Detect which cell encompasses the target text, then output its [x, y] center coordinate. 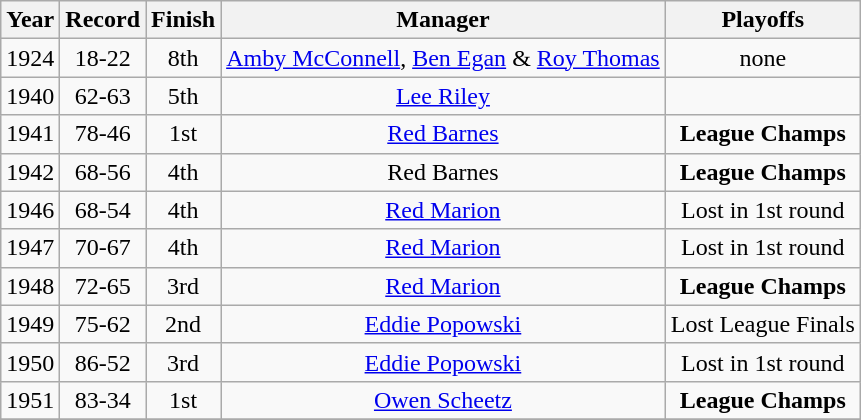
1948 [30, 286]
1950 [30, 362]
2nd [184, 324]
Manager [444, 20]
Lost League Finals [762, 324]
5th [184, 96]
Lee Riley [444, 96]
68-56 [103, 172]
1941 [30, 134]
1940 [30, 96]
75-62 [103, 324]
83-34 [103, 400]
Amby McConnell, Ben Egan & Roy Thomas [444, 58]
Owen Scheetz [444, 400]
1949 [30, 324]
Record [103, 20]
68-54 [103, 210]
8th [184, 58]
18-22 [103, 58]
1951 [30, 400]
70-67 [103, 248]
86-52 [103, 362]
1924 [30, 58]
1942 [30, 172]
72-65 [103, 286]
62-63 [103, 96]
none [762, 58]
Year [30, 20]
78-46 [103, 134]
Playoffs [762, 20]
Finish [184, 20]
1947 [30, 248]
1946 [30, 210]
